Capture the cell that displays the provided text and extract its (X, Y) central coordinate. 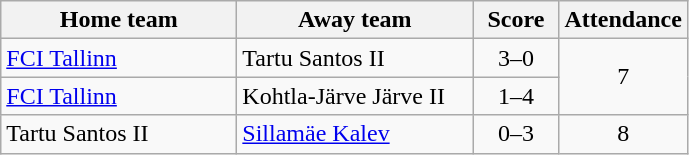
Score (516, 20)
Attendance (623, 20)
7 (623, 77)
0–3 (516, 134)
8 (623, 134)
Kohtla-Järve Järve II (355, 96)
3–0 (516, 58)
1–4 (516, 96)
Away team (355, 20)
Home team (119, 20)
Sillamäe Kalev (355, 134)
